Locate the cell with the specified text and output its [x, y] center coordinate. 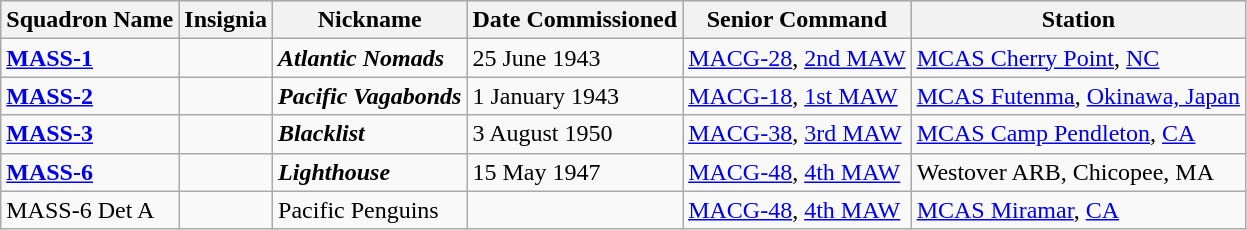
Pacific Penguins [370, 210]
MCAS Camp Pendleton, CA [1078, 134]
MASS-1 [90, 58]
15 May 1947 [575, 172]
Blacklist [370, 134]
Date Commissioned [575, 20]
MASS-6 [90, 172]
MASS-3 [90, 134]
MACG-38, 3rd MAW [797, 134]
Pacific Vagabonds [370, 96]
Insignia [226, 20]
Lighthouse [370, 172]
MASS-2 [90, 96]
MCAS Miramar, CA [1078, 210]
Station [1078, 20]
3 August 1950 [575, 134]
MCAS Futenma, Okinawa, Japan [1078, 96]
MACG-28, 2nd MAW [797, 58]
Squadron Name [90, 20]
Atlantic Nomads [370, 58]
MASS-6 Det A [90, 210]
Senior Command [797, 20]
MCAS Cherry Point, NC [1078, 58]
1 January 1943 [575, 96]
MACG-18, 1st MAW [797, 96]
25 June 1943 [575, 58]
Nickname [370, 20]
Westover ARB, Chicopee, MA [1078, 172]
